Output the [X, Y] coordinate of the center of the cell containing the given text.  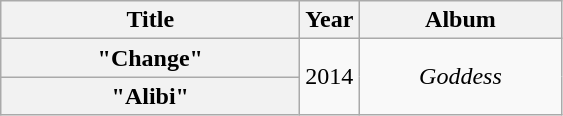
Year [330, 20]
Title [150, 20]
Goddess [460, 77]
"Alibi" [150, 96]
Album [460, 20]
2014 [330, 77]
"Change" [150, 58]
